Locate the cell with the specified text and output its [X, Y] center coordinate. 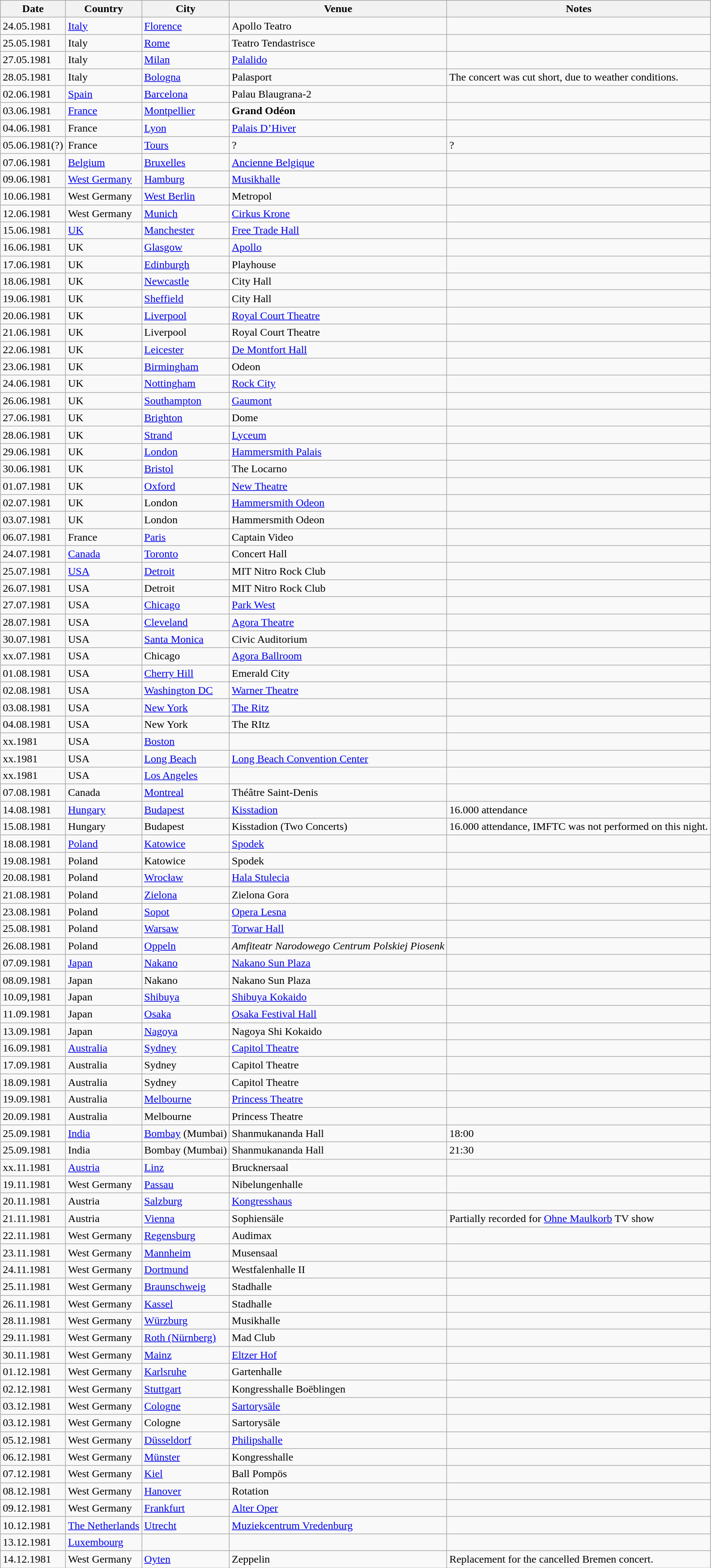
13.12.1981 [33, 1542]
Kiel [186, 1474]
Amfiteatr Narodowego Centrum Polskiej Piosenk [338, 946]
Apollo [338, 248]
03.06.1981 [33, 111]
Lyon [186, 128]
New Theatre [338, 486]
Edinburgh [186, 265]
25.05.1981 [33, 43]
xx.07.1981 [33, 656]
Concert Hall [338, 554]
26.11.1981 [33, 1304]
Long Beach [186, 759]
12.06.1981 [33, 214]
18.06.1981 [33, 282]
Utrecht [186, 1525]
Cherry Hill [186, 673]
Ball Pompös [338, 1474]
02.06.1981 [33, 94]
Los Angeles [186, 776]
Oxford [186, 486]
The Netherlands [103, 1525]
05.06.1981(?) [33, 145]
29.11.1981 [33, 1338]
08.12.1981 [33, 1491]
Hamburg [186, 179]
30.07.1981 [33, 639]
24.07.1981 [33, 554]
Strand [186, 435]
07.08.1981 [33, 793]
Tours [186, 145]
Musensaal [338, 1252]
Audimax [338, 1235]
04.06.1981 [33, 128]
West Berlin [186, 196]
19.06.1981 [33, 299]
Metropol [338, 196]
Sopot [186, 912]
Wrocław [186, 878]
26.08.1981 [33, 946]
25.07.1981 [33, 571]
Rock City [338, 384]
23.08.1981 [33, 912]
01.12.1981 [33, 1372]
Nottingham [186, 384]
The concert was cut short, due to weather conditions. [579, 77]
Zielona [186, 895]
Boston [186, 741]
Bristol [186, 469]
xx.11.1981 [33, 1167]
Alter Oper [338, 1508]
Opera Lesna [338, 912]
Teatro Tendastrisce [338, 43]
City [186, 9]
10.09,1981 [33, 997]
Rotation [338, 1491]
Kisstadion (Two Concerts) [338, 827]
21:30 [579, 1150]
Passau [186, 1184]
Playhouse [338, 265]
28.11.1981 [33, 1321]
07.12.1981 [33, 1474]
Barcelona [186, 94]
Oyten [186, 1559]
09.12.1981 [33, 1508]
30.11.1981 [33, 1355]
27.05.1981 [33, 60]
Date [33, 9]
Agora Theatre [338, 622]
01.07.1981 [33, 486]
21.11.1981 [33, 1218]
Cirkus Krone [338, 214]
20.11.1981 [33, 1201]
16.000 attendance [579, 810]
Philipshalle [338, 1440]
Brucknersaal [338, 1167]
25.11.1981 [33, 1286]
26.07.1981 [33, 588]
Nagoya Shi Kokaido [338, 1031]
06.12.1981 [33, 1457]
Toronto [186, 554]
11.09.1981 [33, 1014]
13.09.1981 [33, 1031]
Ancienne Belgique [338, 162]
30.06.1981 [33, 469]
Gartenhalle [338, 1372]
Gaumont [338, 401]
24.11.1981 [33, 1269]
24.06.1981 [33, 384]
19.11.1981 [33, 1184]
01.08.1981 [33, 673]
16.06.1981 [33, 248]
Apollo Teatro [338, 26]
Belgium [103, 162]
Braunschweig [186, 1286]
Osaka Festival Hall [338, 1014]
18.08.1981 [33, 844]
Oppeln [186, 946]
03.07.1981 [33, 520]
Münster [186, 1457]
09.06.1981 [33, 179]
Vienna [186, 1218]
Montpellier [186, 111]
Warner Theatre [338, 690]
Free Trade Hall [338, 231]
Lyceum [338, 435]
Park West [338, 605]
Hanover [186, 1491]
Glasgow [186, 248]
Southampton [186, 401]
Kisstadion [338, 810]
Cleveland [186, 622]
27.07.1981 [33, 605]
Palasport [338, 77]
Zielona Gora [338, 895]
Hala Stulecia [338, 878]
Birmingham [186, 367]
Würzburg [186, 1321]
Sophiensäle [338, 1218]
05.12.1981 [33, 1440]
Brighton [186, 418]
Leicester [186, 350]
26.06.1981 [33, 401]
Replacement for the cancelled Bremen concert. [579, 1559]
The RItz [338, 724]
Bologna [186, 77]
Dome [338, 418]
Mainz [186, 1355]
10.06.1981 [33, 196]
07.09.1981 [33, 963]
08.09.1981 [33, 980]
Partially recorded for Ohne Maulkorb TV show [579, 1218]
Mad Club [338, 1338]
06.07.1981 [33, 537]
15.06.1981 [33, 231]
Mannheim [186, 1252]
Kassel [186, 1304]
03.08.1981 [33, 707]
25.08.1981 [33, 929]
22.06.1981 [33, 350]
Regensburg [186, 1235]
Düsseldorf [186, 1440]
Eltzer Hof [338, 1355]
Théâtre Saint-Denis [338, 793]
18:00 [579, 1133]
Emerald City [338, 673]
Manchester [186, 231]
28.05.1981 [33, 77]
Shibuya Kokaido [338, 997]
07.06.1981 [33, 162]
16.09.1981 [33, 1048]
Kongresshalle [338, 1457]
Country [103, 9]
Salzburg [186, 1201]
Osaka [186, 1014]
Dortmund [186, 1269]
02.08.1981 [33, 690]
16.000 attendance, IMFTC was not performed on this night. [579, 827]
Montreal [186, 793]
02.07.1981 [33, 503]
Munich [186, 214]
Rome [186, 43]
Hammersmith Palais [338, 452]
20.06.1981 [33, 316]
17.09.1981 [33, 1065]
Palais D’Hiver [338, 128]
Linz [186, 1167]
Karlsruhe [186, 1372]
23.11.1981 [33, 1252]
28.07.1981 [33, 622]
Shibuya [186, 997]
Santa Monica [186, 639]
Spain [103, 94]
Nagoya [186, 1031]
Palau Blaugrana-2 [338, 94]
Newcastle [186, 282]
Milan [186, 60]
04.08.1981 [33, 724]
29.06.1981 [33, 452]
19.08.1981 [33, 861]
Paris [186, 537]
Long Beach Convention Center [338, 759]
10.12.1981 [33, 1525]
Civic Auditorium [338, 639]
Venue [338, 9]
21.08.1981 [33, 895]
18.09.1981 [33, 1082]
Bruxelles [186, 162]
21.06.1981 [33, 333]
Zeppelin [338, 1559]
Frankfurt [186, 1508]
20.08.1981 [33, 878]
23.06.1981 [33, 367]
20.09.1981 [33, 1116]
Notes [579, 9]
17.06.1981 [33, 265]
Westfalenhalle II [338, 1269]
Luxembourg [103, 1542]
Grand Odéon [338, 111]
Roth (Nürnberg) [186, 1338]
Florence [186, 26]
Warsaw [186, 929]
24.05.1981 [33, 26]
Washington DC [186, 690]
14.12.1981 [33, 1559]
The Locarno [338, 469]
14.08.1981 [33, 810]
The Ritz [338, 707]
19.09.1981 [33, 1099]
Odeon [338, 367]
22.11.1981 [33, 1235]
Muziekcentrum Vredenburg [338, 1525]
Agora Ballroom [338, 656]
15.08.1981 [33, 827]
De Montfort Hall [338, 350]
28.06.1981 [33, 435]
Captain Video [338, 537]
27.06.1981 [33, 418]
Nibelungenhalle [338, 1184]
Torwar Hall [338, 929]
Kongresshalle Boëblingen [338, 1389]
Kongresshaus [338, 1201]
Sheffield [186, 299]
Palalido [338, 60]
Stuttgart [186, 1389]
02.12.1981 [33, 1389]
